Detect which cell encompasses the target text, then output its [X, Y] center coordinate. 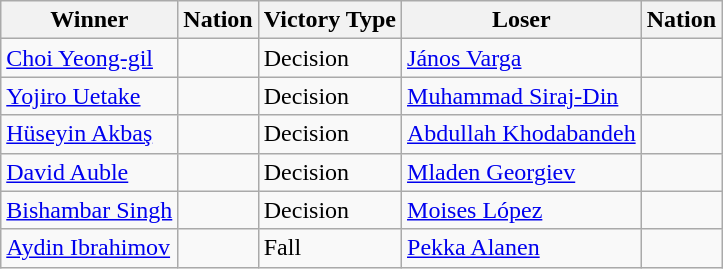
Aydin Ibrahimov [90, 248]
Bishambar Singh [90, 210]
Loser [522, 20]
Moises López [522, 210]
János Varga [522, 58]
Victory Type [330, 20]
Yojiro Uetake [90, 96]
Muhammad Siraj-Din [522, 96]
Abdullah Khodabandeh [522, 134]
Pekka Alanen [522, 248]
Mladen Georgiev [522, 172]
Choi Yeong-gil [90, 58]
Winner [90, 20]
David Auble [90, 172]
Hüseyin Akbaş [90, 134]
Fall [330, 248]
